Determine the [X, Y] coordinate at the center of the cell enclosing the given text.  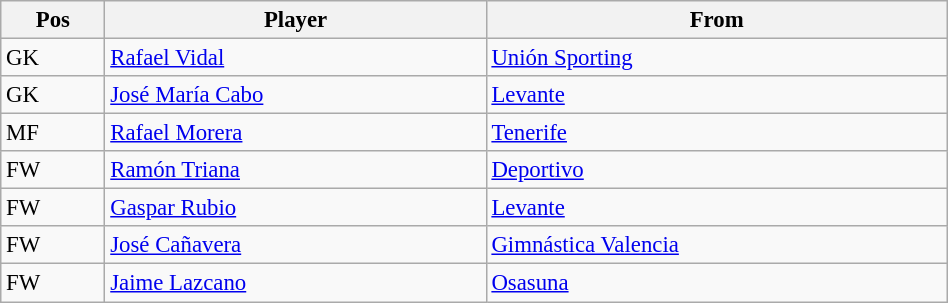
Gimnástica Valencia [716, 245]
Rafael Morera [296, 133]
Gaspar Rubio [296, 208]
Pos [53, 20]
From [716, 20]
Ramón Triana [296, 170]
Tenerife [716, 133]
José Cañavera [296, 245]
Unión Sporting [716, 58]
Jaime Lazcano [296, 283]
Player [296, 20]
José María Cabo [296, 95]
MF [53, 133]
Deportivo [716, 170]
Osasuna [716, 283]
Rafael Vidal [296, 58]
